Capture the cell that displays the provided text and extract its [X, Y] central coordinate. 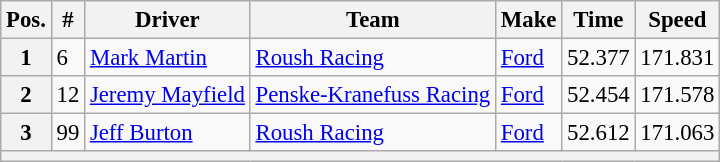
1 [26, 58]
# [68, 20]
6 [68, 58]
52.612 [598, 133]
2 [26, 95]
Pos. [26, 20]
99 [68, 133]
12 [68, 95]
Driver [168, 20]
Speed [678, 20]
Jeremy Mayfield [168, 95]
Mark Martin [168, 58]
3 [26, 133]
171.831 [678, 58]
Time [598, 20]
171.063 [678, 133]
52.454 [598, 95]
Team [372, 20]
Penske-Kranefuss Racing [372, 95]
171.578 [678, 95]
Make [528, 20]
52.377 [598, 58]
Jeff Burton [168, 133]
